Determine the (x, y) coordinate at the center of the cell enclosing the given text.  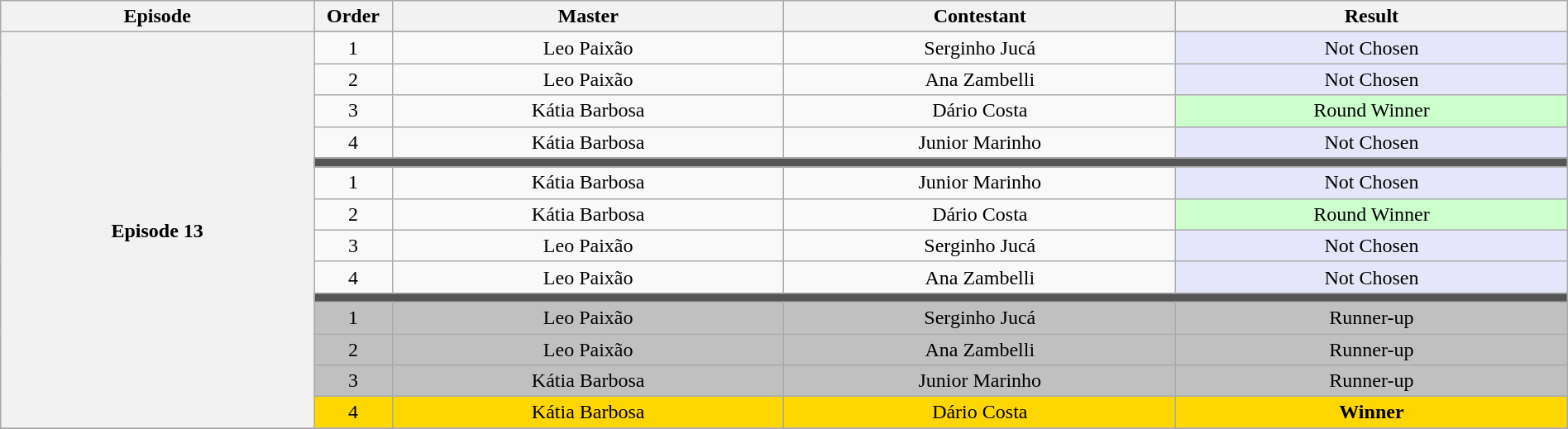
Winner (1372, 412)
Episode (157, 17)
Contestant (980, 17)
Master (588, 17)
Order (354, 17)
Episode 13 (157, 230)
Result (1372, 17)
